Identify which cell holds the provided text, then report its [x, y] central coordinate. 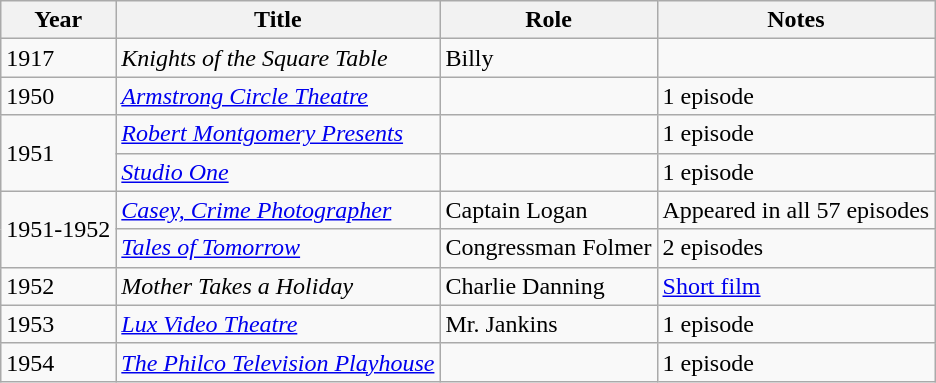
Mother Takes a Holiday [278, 286]
Billy [548, 58]
Mr. Jankins [548, 324]
Robert Montgomery Presents [278, 134]
1951-1952 [58, 229]
Knights of the Square Table [278, 58]
Casey, Crime Photographer [278, 210]
1950 [58, 96]
Studio One [278, 172]
Notes [796, 20]
Tales of Tomorrow [278, 248]
Armstrong Circle Theatre [278, 96]
1954 [58, 362]
Year [58, 20]
2 episodes [796, 248]
The Philco Television Playhouse [278, 362]
Short film [796, 286]
Congressman Folmer [548, 248]
1951 [58, 153]
Charlie Danning [548, 286]
1953 [58, 324]
Lux Video Theatre [278, 324]
Title [278, 20]
1917 [58, 58]
Role [548, 20]
Captain Logan [548, 210]
1952 [58, 286]
Appeared in all 57 episodes [796, 210]
